Locate the cell with the specified text and output its [X, Y] center coordinate. 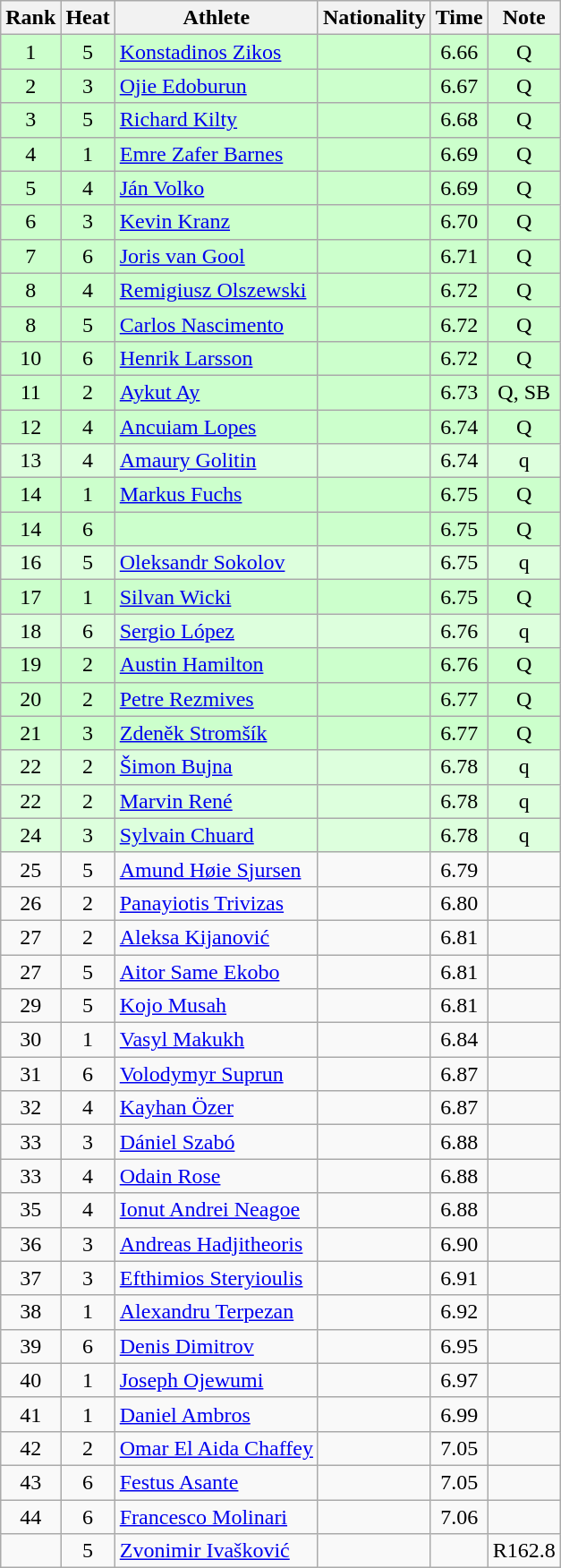
Note [524, 18]
20 [30, 699]
7 [30, 256]
Daniel Ambros [217, 1414]
Nationality [374, 18]
Rank [30, 18]
11 [30, 392]
18 [30, 631]
Aykut Ay [217, 392]
Sylvain Chuard [217, 835]
6.80 [459, 903]
29 [30, 1006]
Ancuiam Lopes [217, 427]
Emre Zafer Barnes [217, 154]
Festus Asante [217, 1482]
38 [30, 1312]
26 [30, 903]
19 [30, 665]
39 [30, 1346]
Vasyl Makukh [217, 1040]
6.99 [459, 1414]
41 [30, 1414]
6.91 [459, 1278]
Zvonimir Ivašković [217, 1551]
Aleksa Kijanović [217, 937]
Joris van Gool [217, 256]
Denis Dimitrov [217, 1346]
32 [30, 1108]
Andreas Hadjitheoris [217, 1244]
Markus Fuchs [217, 495]
6.68 [459, 120]
Silvan Wicki [217, 597]
Amaury Golitin [217, 461]
Sergio López [217, 631]
Šimon Bujna [217, 767]
6.67 [459, 86]
Ján Volko [217, 188]
Richard Kilty [217, 120]
Panayiotis Trivizas [217, 903]
37 [30, 1278]
Athlete [217, 18]
6.97 [459, 1380]
16 [30, 563]
Austin Hamilton [217, 665]
Remigiusz Olszewski [217, 290]
6.71 [459, 256]
7.06 [459, 1517]
17 [30, 597]
Ojie Edoburun [217, 86]
Volodymyr Suprun [217, 1074]
43 [30, 1482]
Time [459, 18]
Odain Rose [217, 1176]
Dániel Szabó [217, 1142]
6.95 [459, 1346]
35 [30, 1210]
Omar El Aida Chaffey [217, 1448]
Joseph Ojewumi [217, 1380]
30 [30, 1040]
Aitor Same Ekobo [217, 971]
Zdeněk Stromšík [217, 733]
Carlos Nascimento [217, 324]
24 [30, 835]
25 [30, 869]
21 [30, 733]
6.79 [459, 869]
Francesco Molinari [217, 1517]
R162.8 [524, 1551]
12 [30, 427]
44 [30, 1517]
Efthimios Steryioulis [217, 1278]
6.92 [459, 1312]
Kojo Musah [217, 1006]
6.70 [459, 222]
Q, SB [524, 392]
6.90 [459, 1244]
10 [30, 358]
40 [30, 1380]
6.73 [459, 392]
Ionut Andrei Neagoe [217, 1210]
13 [30, 461]
36 [30, 1244]
6.66 [459, 52]
6.84 [459, 1040]
Heat [88, 18]
42 [30, 1448]
31 [30, 1074]
Alexandru Terpezan [217, 1312]
Marvin René [217, 801]
Konstadinos Zikos [217, 52]
Oleksandr Sokolov [217, 563]
Kevin Kranz [217, 222]
Henrik Larsson [217, 358]
Petre Rezmives [217, 699]
Amund Høie Sjursen [217, 869]
Kayhan Özer [217, 1108]
